Return the [X, Y] coordinate for the center point of the cell that contains the specified text.  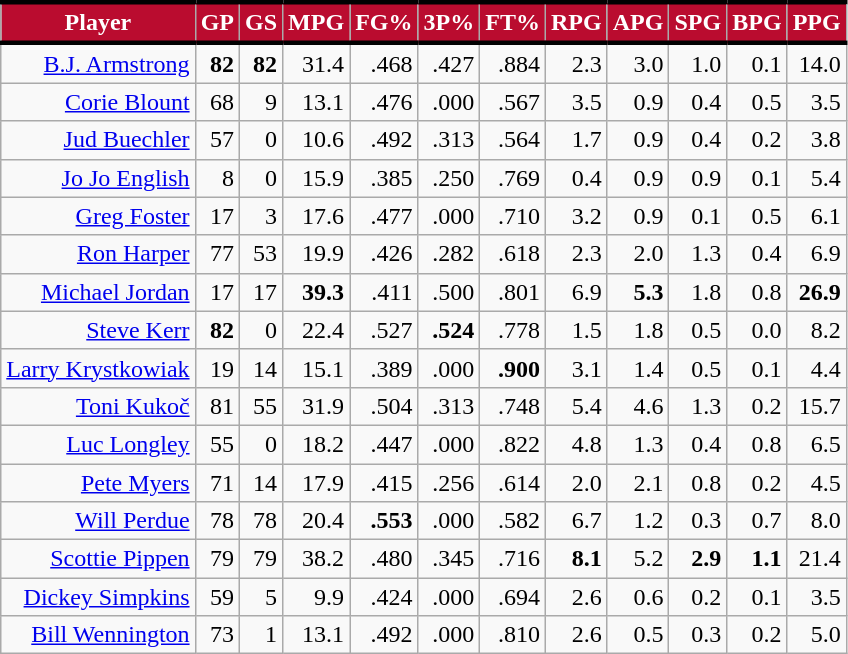
.250 [449, 178]
MPG [316, 22]
8 [217, 178]
FG% [384, 22]
Scottie Pippen [98, 559]
.582 [513, 521]
6.1 [816, 216]
5.3 [638, 292]
.468 [384, 63]
.769 [513, 178]
26.9 [816, 292]
Corie Blount [98, 102]
3.0 [638, 63]
17.6 [316, 216]
.476 [384, 102]
GP [217, 22]
6.7 [576, 521]
21.4 [816, 559]
.748 [513, 406]
19 [217, 368]
1.1 [757, 559]
3.2 [576, 216]
.426 [384, 254]
Jo Jo English [98, 178]
.427 [449, 63]
1.0 [698, 63]
53 [260, 254]
39.3 [316, 292]
3 [260, 216]
FT% [513, 22]
Steve Kerr [98, 330]
8.1 [576, 559]
22.4 [316, 330]
8.2 [816, 330]
.801 [513, 292]
10.6 [316, 140]
3.8 [816, 140]
GS [260, 22]
19.9 [316, 254]
15.1 [316, 368]
.567 [513, 102]
RPG [576, 22]
1.4 [638, 368]
.389 [384, 368]
.524 [449, 330]
2.1 [638, 483]
38.2 [316, 559]
5.0 [816, 635]
Bill Wennington [98, 635]
8.0 [816, 521]
.500 [449, 292]
.477 [384, 216]
31.9 [316, 406]
1.7 [576, 140]
31.4 [316, 63]
.282 [449, 254]
.411 [384, 292]
Pete Myers [98, 483]
.822 [513, 444]
6.5 [816, 444]
15.7 [816, 406]
9.9 [316, 597]
PPG [816, 22]
.553 [384, 521]
81 [217, 406]
15.9 [316, 178]
.614 [513, 483]
1.2 [638, 521]
0.6 [638, 597]
77 [217, 254]
Dickey Simpkins [98, 597]
1.5 [576, 330]
0.7 [757, 521]
Ron Harper [98, 254]
68 [217, 102]
.415 [384, 483]
1 [260, 635]
.710 [513, 216]
.618 [513, 254]
BPG [757, 22]
.900 [513, 368]
Larry Krystkowiak [98, 368]
.480 [384, 559]
0.0 [757, 330]
20.4 [316, 521]
.694 [513, 597]
2.9 [698, 559]
.564 [513, 140]
.447 [384, 444]
Will Perdue [98, 521]
Toni Kukoč [98, 406]
Luc Longley [98, 444]
.716 [513, 559]
57 [217, 140]
Michael Jordan [98, 292]
59 [217, 597]
.385 [384, 178]
18.2 [316, 444]
.884 [513, 63]
71 [217, 483]
73 [217, 635]
.504 [384, 406]
9 [260, 102]
17.9 [316, 483]
.345 [449, 559]
5 [260, 597]
SPG [698, 22]
3.1 [576, 368]
3P% [449, 22]
B.J. Armstrong [98, 63]
Greg Foster [98, 216]
5.2 [638, 559]
14.0 [816, 63]
Player [98, 22]
.424 [384, 597]
.778 [513, 330]
4.5 [816, 483]
4.6 [638, 406]
4.8 [576, 444]
Jud Buechler [98, 140]
.256 [449, 483]
.810 [513, 635]
4.4 [816, 368]
.527 [384, 330]
APG [638, 22]
